Identify which cell holds the provided text, then report its [x, y] central coordinate. 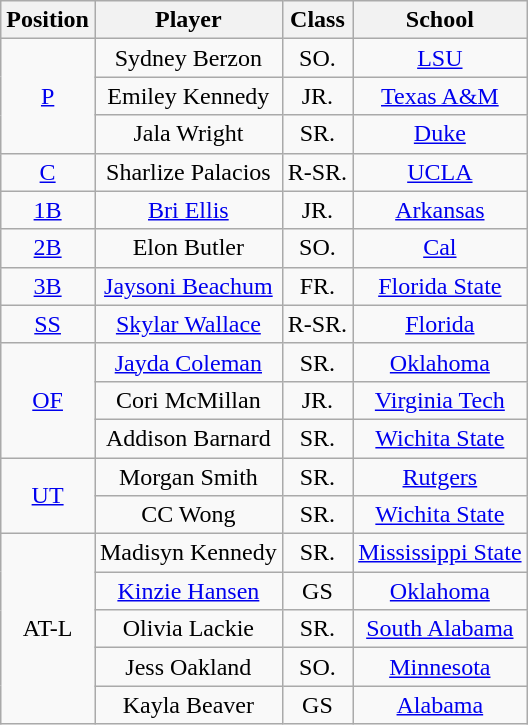
Duke [440, 134]
CC Wong [188, 515]
Cori McMillan [188, 400]
Bri Ellis [188, 210]
Kayla Beaver [188, 705]
Jess Oakland [188, 667]
South Alabama [440, 629]
P [48, 96]
Virginia Tech [440, 400]
3B [48, 286]
Jala Wright [188, 134]
Sharlize Palacios [188, 172]
UCLA [440, 172]
Emiley Kennedy [188, 96]
AT-L [48, 629]
Position [48, 20]
Morgan Smith [188, 477]
Sydney Berzon [188, 58]
Skylar Wallace [188, 324]
Florida [440, 324]
Florida State [440, 286]
C [48, 172]
Texas A&M [440, 96]
LSU [440, 58]
Jayda Coleman [188, 362]
UT [48, 496]
Cal [440, 248]
Olivia Lackie [188, 629]
Jaysoni Beachum [188, 286]
SS [48, 324]
Addison Barnard [188, 438]
1B [48, 210]
Alabama [440, 705]
Arkansas [440, 210]
School [440, 20]
Kinzie Hansen [188, 591]
Rutgers [440, 477]
OF [48, 400]
Mississippi State [440, 553]
Madisyn Kennedy [188, 553]
Player [188, 20]
FR. [317, 286]
Minnesota [440, 667]
Elon Butler [188, 248]
Class [317, 20]
2B [48, 248]
